Return the (x, y) coordinate for the center point of the cell that contains the specified text.  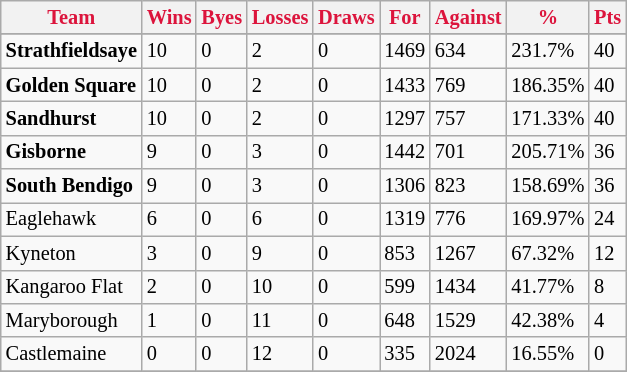
Against (468, 17)
853 (405, 253)
Draws (346, 17)
South Bendigo (72, 186)
1319 (405, 219)
335 (405, 354)
8 (608, 287)
16.55% (548, 354)
1529 (468, 320)
24 (608, 219)
Gisborne (72, 152)
Kyneton (72, 253)
% (548, 17)
1297 (405, 118)
1433 (405, 85)
Team (72, 17)
171.33% (548, 118)
231.7% (548, 51)
1267 (468, 253)
Pts (608, 17)
648 (405, 320)
1442 (405, 152)
Eaglehawk (72, 219)
769 (468, 85)
757 (468, 118)
634 (468, 51)
Kangaroo Flat (72, 287)
Byes (221, 17)
Golden Square (72, 85)
2024 (468, 354)
1434 (468, 287)
776 (468, 219)
Maryborough (72, 320)
42.38% (548, 320)
599 (405, 287)
Sandhurst (72, 118)
205.71% (548, 152)
Castlemaine (72, 354)
41.77% (548, 287)
Wins (170, 17)
67.32% (548, 253)
4 (608, 320)
1306 (405, 186)
Losses (280, 17)
169.97% (548, 219)
For (405, 17)
823 (468, 186)
11 (280, 320)
1 (170, 320)
701 (468, 152)
1469 (405, 51)
Strathfieldsaye (72, 51)
158.69% (548, 186)
186.35% (548, 85)
